Output the (x, y) coordinate of the center of the cell containing the given text.  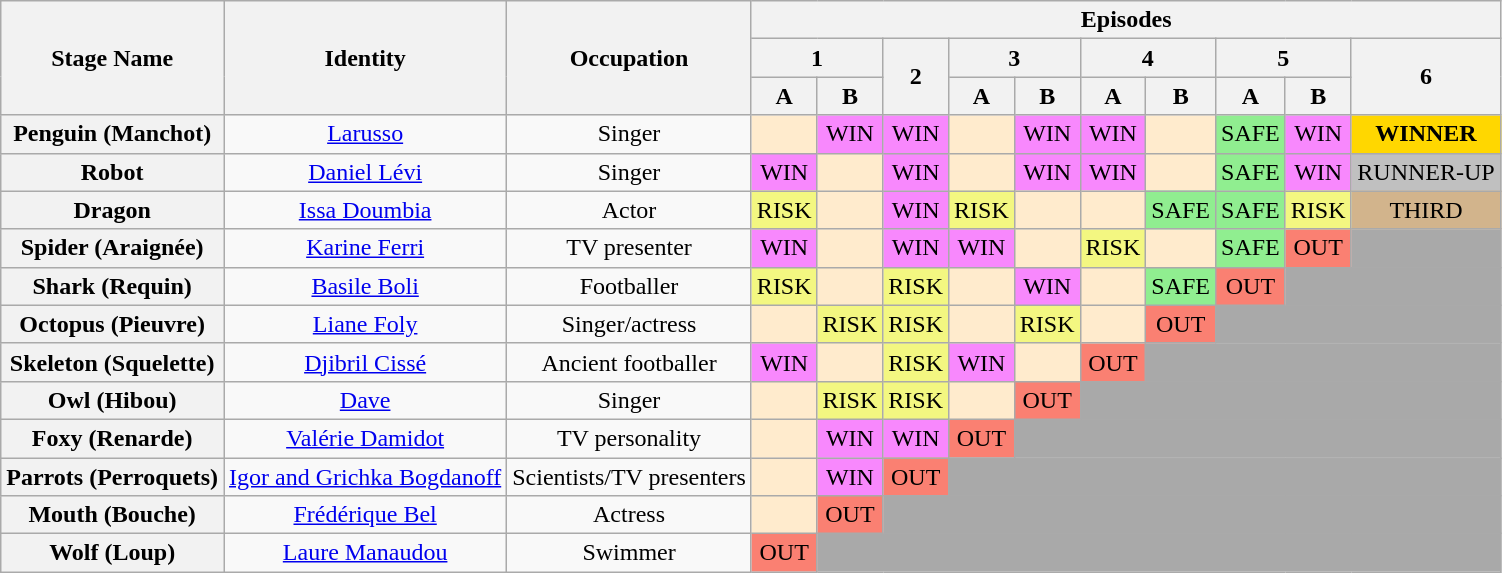
Wolf (Loup) (112, 553)
4 (1148, 58)
THIRD (1426, 210)
Occupation (630, 58)
Robot (112, 172)
RUNNER-UP (1426, 172)
Octopus (Pieuvre) (112, 324)
1 (816, 58)
Basile Boli (366, 286)
Scientists/TV presenters (630, 477)
Frédérique Bel (366, 515)
5 (1284, 58)
Igor and Grichka Bogdanoff (366, 477)
Daniel Lévi (366, 172)
Djibril Cissé (366, 362)
WINNER (1426, 134)
Parrots (Perroquets) (112, 477)
Issa Doumbia (366, 210)
TV presenter (630, 248)
Larusso (366, 134)
Identity (366, 58)
Stage Name (112, 58)
3 (1014, 58)
Spider (Araignée) (112, 248)
2 (916, 77)
Karine Ferri (366, 248)
6 (1426, 77)
Mouth (Bouche) (112, 515)
Shark (Requin) (112, 286)
Skeleton (Squelette) (112, 362)
Footballer (630, 286)
Episodes (1126, 20)
TV personality (630, 438)
Liane Foly (366, 324)
Singer/actress (630, 324)
Actress (630, 515)
Dragon (112, 210)
Valérie Damidot (366, 438)
Foxy (Renarde) (112, 438)
Laure Manaudou (366, 553)
Ancient footballer (630, 362)
Owl (Hibou) (112, 400)
Penguin (Manchot) (112, 134)
Dave (366, 400)
Actor (630, 210)
Swimmer (630, 553)
